Output the [X, Y] coordinate of the center of the cell containing the given text.  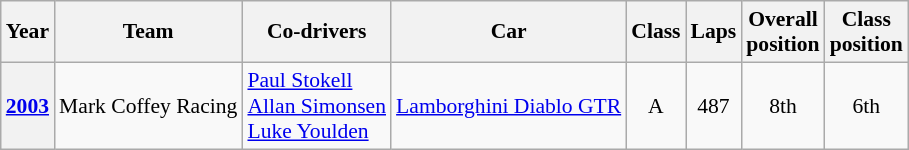
Lamborghini Diablo GTR [508, 106]
Mark Coffey Racing [148, 106]
Overallposition [782, 32]
Classposition [866, 32]
2003 [28, 106]
Car [508, 32]
A [656, 106]
Class [656, 32]
Co-drivers [316, 32]
487 [714, 106]
Team [148, 32]
8th [782, 106]
6th [866, 106]
Laps [714, 32]
Paul Stokell Allan Simonsen Luke Youlden [316, 106]
Year [28, 32]
